Provide the (X, Y) coordinate of the cell's center where the given text is located.  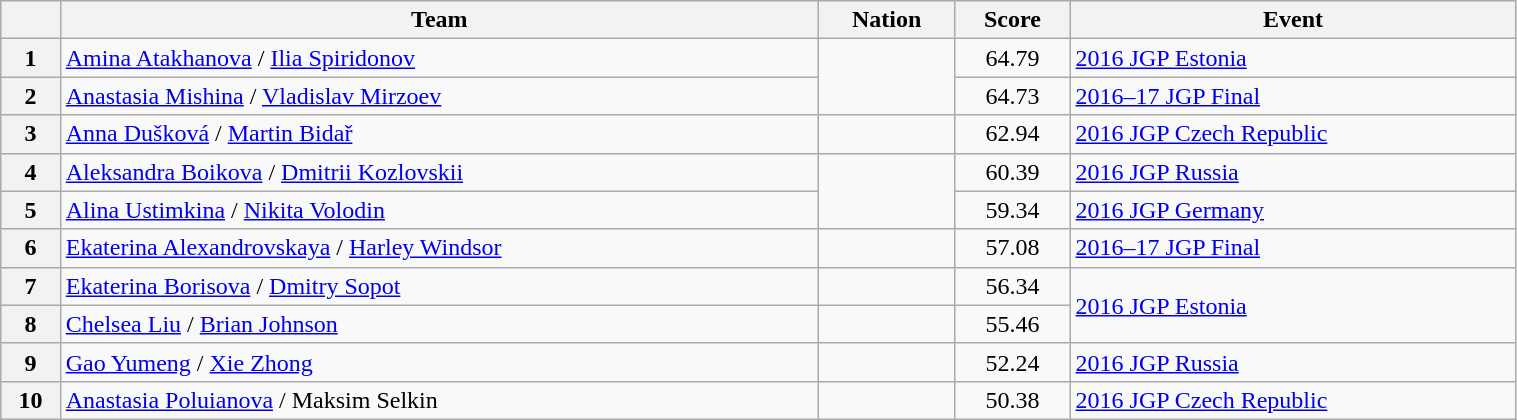
Event (1293, 20)
Chelsea Liu / Brian Johnson (439, 324)
Aleksandra Boikova / Dmitrii Kozlovskii (439, 172)
Alina Ustimkina / Nikita Volodin (439, 210)
Amina Atakhanova / Ilia Spiridonov (439, 58)
Anastasia Poluianova / Maksim Selkin (439, 400)
2016 JGP Germany (1293, 210)
9 (30, 362)
Nation (886, 20)
6 (30, 248)
64.79 (1012, 58)
1 (30, 58)
Gao Yumeng / Xie Zhong (439, 362)
7 (30, 286)
56.34 (1012, 286)
2 (30, 96)
64.73 (1012, 96)
Anastasia Mishina / Vladislav Mirzoev (439, 96)
55.46 (1012, 324)
8 (30, 324)
59.34 (1012, 210)
5 (30, 210)
Ekaterina Borisova / Dmitry Sopot (439, 286)
Anna Dušková / Martin Bidař (439, 134)
60.39 (1012, 172)
52.24 (1012, 362)
50.38 (1012, 400)
Score (1012, 20)
62.94 (1012, 134)
4 (30, 172)
57.08 (1012, 248)
Ekaterina Alexandrovskaya / Harley Windsor (439, 248)
3 (30, 134)
10 (30, 400)
Team (439, 20)
